Return [x, y] of the center of cell containing provided text 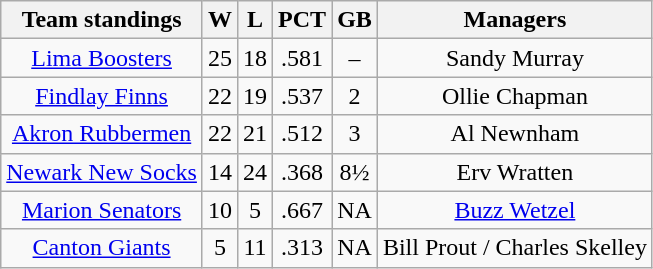
Akron Rubbermen [102, 134]
.537 [302, 96]
Canton Giants [102, 248]
25 [220, 58]
24 [254, 172]
– [355, 58]
3 [355, 134]
.313 [302, 248]
Team standings [102, 20]
Erv Wratten [514, 172]
.581 [302, 58]
Lima Boosters [102, 58]
Findlay Finns [102, 96]
19 [254, 96]
Ollie Chapman [514, 96]
Managers [514, 20]
L [254, 20]
21 [254, 134]
Buzz Wetzel [514, 210]
GB [355, 20]
W [220, 20]
.512 [302, 134]
Bill Prout / Charles Skelley [514, 248]
18 [254, 58]
.368 [302, 172]
14 [220, 172]
2 [355, 96]
PCT [302, 20]
10 [220, 210]
8½ [355, 172]
Newark New Socks [102, 172]
.667 [302, 210]
Marion Senators [102, 210]
Al Newnham [514, 134]
11 [254, 248]
Sandy Murray [514, 58]
